Pinpoint the cell where the given text exists, returning its (x, y) midpoint coordinate. 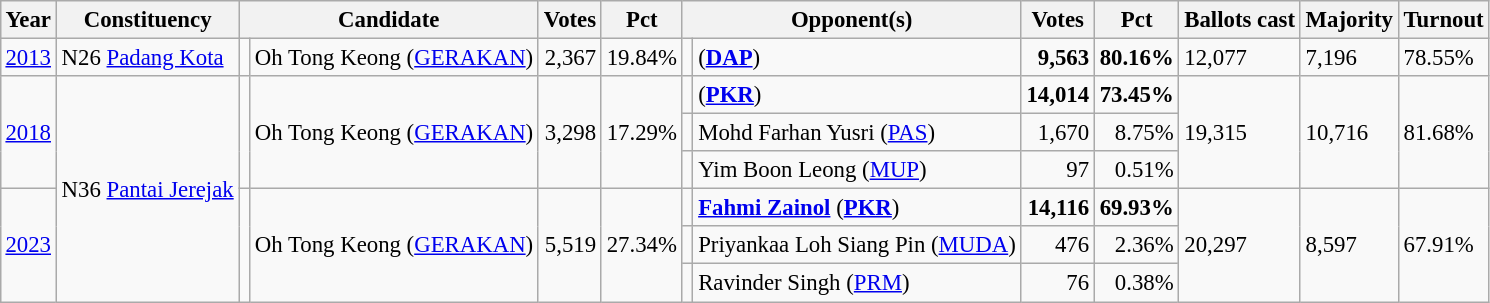
Yim Boon Leong (MUP) (857, 170)
Turnout (1444, 20)
Fahmi Zainol (PKR) (857, 208)
5,519 (570, 246)
2013 (28, 57)
8.75% (1136, 133)
14,116 (1058, 208)
9,563 (1058, 57)
67.91% (1444, 246)
17.29% (642, 132)
N36 Pantai Jerejak (148, 189)
1,670 (1058, 133)
19,315 (1240, 132)
2.36% (1136, 245)
78.55% (1444, 57)
73.45% (1136, 95)
8,597 (1349, 246)
N26 Padang Kota (148, 57)
Priyankaa Loh Siang Pin (MUDA) (857, 245)
80.16% (1136, 57)
27.34% (642, 246)
Constituency (148, 20)
0.38% (1136, 283)
14,014 (1058, 95)
2018 (28, 132)
2,367 (570, 57)
81.68% (1444, 132)
12,077 (1240, 57)
Majority (1349, 20)
20,297 (1240, 246)
Ballots cast (1240, 20)
476 (1058, 245)
76 (1058, 283)
69.93% (1136, 208)
10,716 (1349, 132)
Opponent(s) (852, 20)
19.84% (642, 57)
97 (1058, 170)
(DAP) (857, 57)
Ravinder Singh (PRM) (857, 283)
Year (28, 20)
3,298 (570, 132)
(PKR) (857, 95)
Mohd Farhan Yusri (PAS) (857, 133)
7,196 (1349, 57)
2023 (28, 246)
0.51% (1136, 170)
Candidate (389, 20)
